Output the (x, y) coordinate of the center of the cell containing the given text.  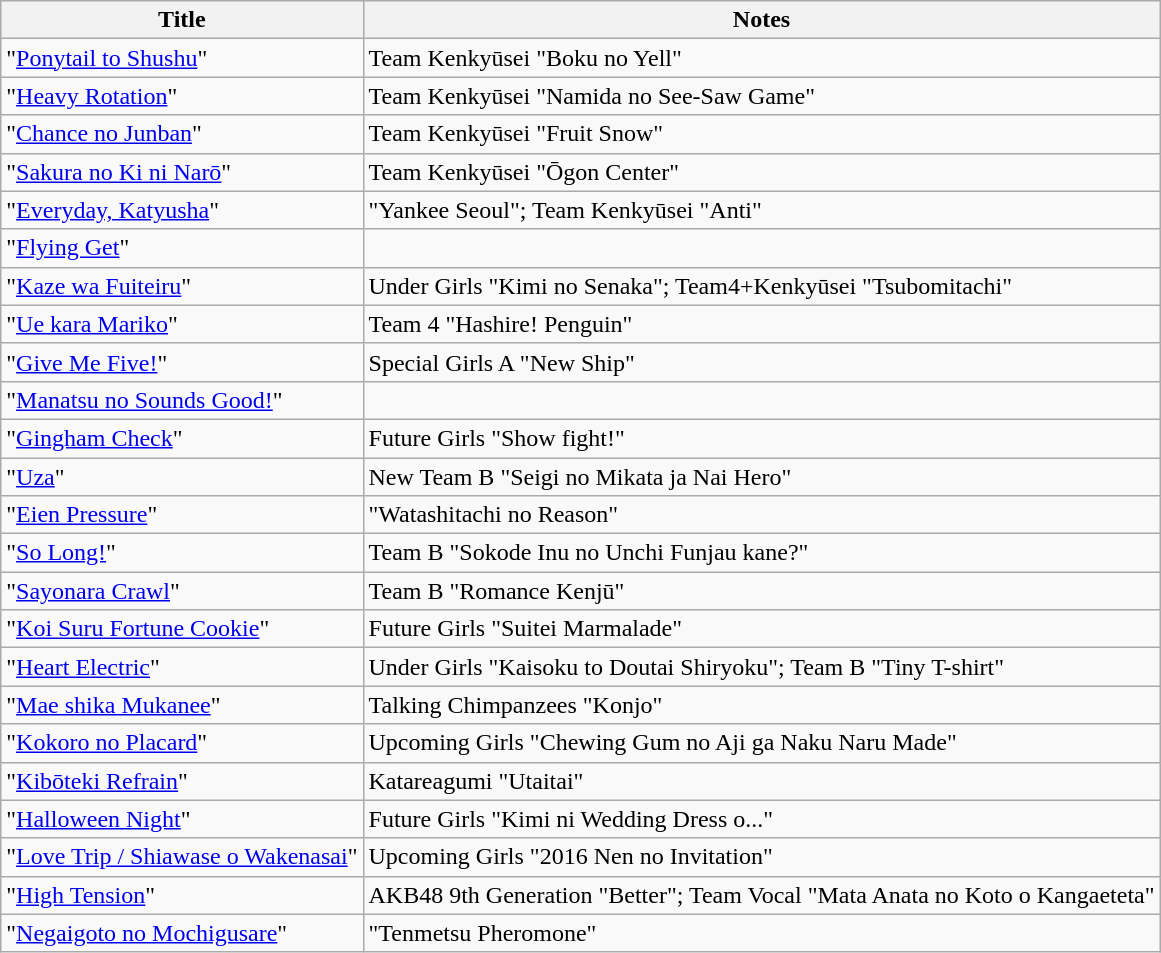
"Kokoro no Placard" (182, 743)
"Eien Pressure" (182, 515)
"Kibōteki Refrain" (182, 781)
"Koi Suru Fortune Cookie" (182, 629)
"Halloween Night" (182, 819)
"Heavy Rotation" (182, 96)
"Flying Get" (182, 248)
"Kaze wa Fuiteiru" (182, 286)
"Everyday, Katyusha" (182, 210)
"Tenmetsu Pheromone" (762, 933)
Title (182, 20)
"Sakura no Ki ni Narō" (182, 172)
"Uza" (182, 477)
"Manatsu no Sounds Good!" (182, 400)
Team B "Romance Kenjū" (762, 591)
Talking Chimpanzees "Konjo" (762, 705)
Under Girls "Kaisoku to Doutai Shiryoku"; Team B "Tiny T-shirt" (762, 667)
Upcoming Girls "2016 Nen no Invitation" (762, 857)
"So Long!" (182, 553)
Future Girls "Kimi ni Wedding Dress o..." (762, 819)
Team Kenkyūsei "Ōgon Center" (762, 172)
Future Girls "Suitei Marmalade" (762, 629)
Special Girls A "New Ship" (762, 362)
"Gingham Check" (182, 438)
AKB48 9th Generation "Better"; Team Vocal "Mata Anata no Koto o Kangaeteta" (762, 895)
Team Kenkyūsei "Boku no Yell" (762, 58)
Future Girls "Show fight!" (762, 438)
"Heart Electric" (182, 667)
"Give Me Five!" (182, 362)
"Sayonara Crawl" (182, 591)
"High Tension" (182, 895)
Team Kenkyūsei "Namida no See-Saw Game" (762, 96)
"Ponytail to Shushu" (182, 58)
"Love Trip / Shiawase o Wakenasai" (182, 857)
"Mae shika Mukanee" (182, 705)
Katareagumi "Utaitai" (762, 781)
"Negaigoto no Mochigusare" (182, 933)
Team 4 "Hashire! Penguin" (762, 324)
"Watashitachi no Reason" (762, 515)
New Team B "Seigi no Mikata ja Nai Hero" (762, 477)
"Chance no Junban" (182, 134)
Team Kenkyūsei "Fruit Snow" (762, 134)
Under Girls "Kimi no Senaka"; Team4+Kenkyūsei "Tsubomitachi" (762, 286)
"Yankee Seoul"; Team Kenkyūsei "Anti" (762, 210)
Team B "Sokode Inu no Unchi Funjau kane?" (762, 553)
Upcoming Girls "Chewing Gum no Aji ga Naku Naru Made" (762, 743)
Notes (762, 20)
"Ue kara Mariko" (182, 324)
